Locate the cell with the specified text and output its [x, y] center coordinate. 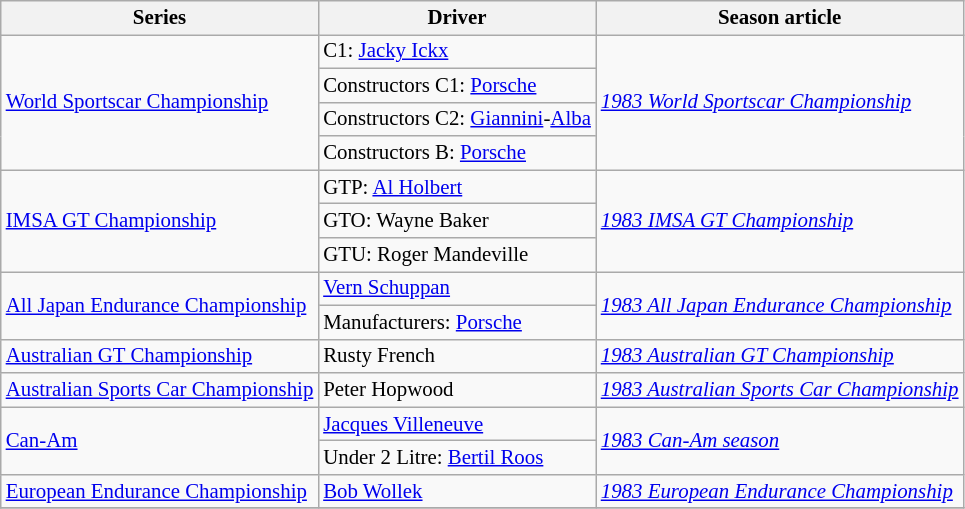
GTO: Wayne Baker [457, 221]
All Japan Endurance Championship [160, 305]
Driver [457, 18]
1983 Can-Am season [780, 441]
C1: Jacky Ickx [457, 51]
1983 World Sportscar Championship [780, 102]
Bob Wollek [457, 491]
GTU: Roger Mandeville [457, 255]
Season article [780, 18]
Vern Schuppan [457, 288]
Australian Sports Car Championship [160, 390]
1983 IMSA GT Championship [780, 221]
Rusty French [457, 356]
Manufacturers: Porsche [457, 322]
Under 2 Litre: Bertil Roos [457, 458]
Australian GT Championship [160, 356]
Series [160, 18]
Constructors B: Porsche [457, 153]
European Endurance Championship [160, 491]
Constructors C2: Giannini-Alba [457, 119]
1983 European Endurance Championship [780, 491]
1983 Australian GT Championship [780, 356]
1983 All Japan Endurance Championship [780, 305]
World Sportscar Championship [160, 102]
GTP: Al Holbert [457, 187]
1983 Australian Sports Car Championship [780, 390]
Can-Am [160, 441]
IMSA GT Championship [160, 221]
Constructors C1: Porsche [457, 85]
Peter Hopwood [457, 390]
Jacques Villeneuve [457, 424]
